Pinpoint the cell where the given text exists, returning its [X, Y] midpoint coordinate. 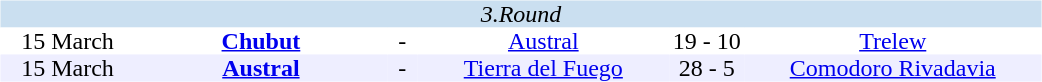
3.Round [520, 14]
Trelew [893, 42]
Tierra del Fuego [544, 68]
19 - 10 [707, 42]
Chubut [262, 42]
28 - 5 [707, 68]
Comodoro Rivadavia [893, 68]
